Find where the given text appears and provide that cell's center as (X, Y) coordinate. 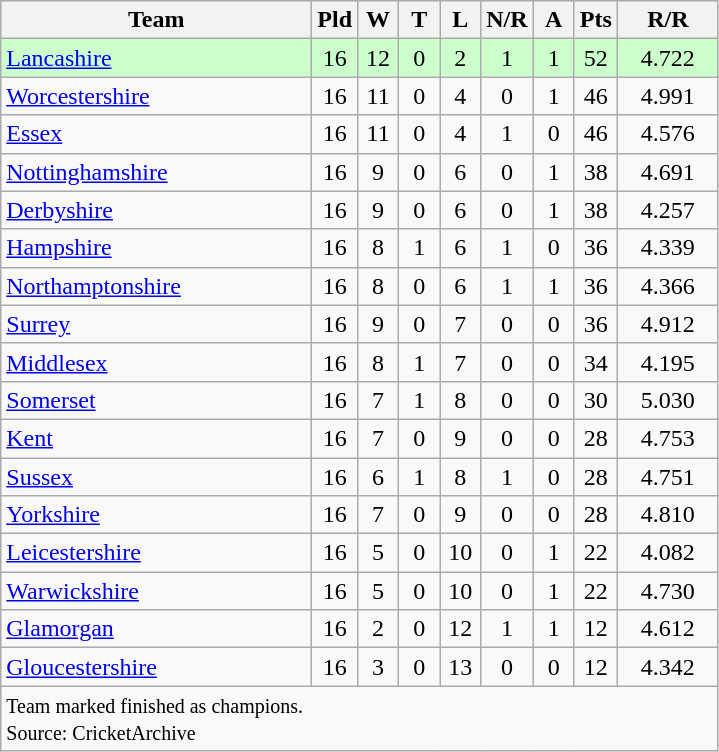
4.810 (668, 515)
4.912 (668, 324)
Middlesex (156, 362)
Leicestershire (156, 553)
4.691 (668, 172)
W (378, 20)
30 (596, 400)
4.576 (668, 134)
4.991 (668, 96)
52 (596, 58)
N/R (507, 20)
5.030 (668, 400)
Warwickshire (156, 591)
4.195 (668, 362)
Glamorgan (156, 629)
4.366 (668, 286)
4.257 (668, 210)
Somerset (156, 400)
Yorkshire (156, 515)
Derbyshire (156, 210)
Team (156, 20)
L (460, 20)
4.753 (668, 438)
Kent (156, 438)
T (420, 20)
4.082 (668, 553)
Hampshire (156, 248)
34 (596, 362)
R/R (668, 20)
4.339 (668, 248)
A (554, 20)
Essex (156, 134)
Gloucestershire (156, 667)
Lancashire (156, 58)
4.342 (668, 667)
Pts (596, 20)
4.730 (668, 591)
3 (378, 667)
Pld (335, 20)
4.751 (668, 477)
Team marked finished as champions.Source: CricketArchive (360, 718)
Sussex (156, 477)
4.722 (668, 58)
Worcestershire (156, 96)
Northamptonshire (156, 286)
Nottinghamshire (156, 172)
4.612 (668, 629)
13 (460, 667)
Surrey (156, 324)
